Identify which cell holds the provided text, then report its [X, Y] central coordinate. 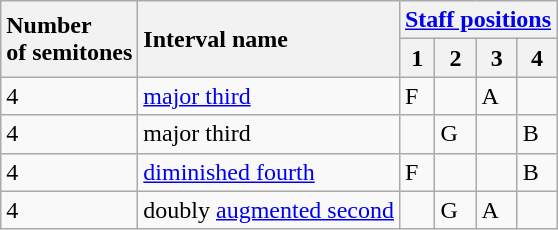
3 [496, 58]
doubly augmented second [269, 210]
diminished fourth [269, 172]
1 [416, 58]
Staff positions [478, 20]
Numberof semitones [70, 39]
Interval name [269, 39]
2 [456, 58]
